Identify which cell holds the provided text, then report its [x, y] central coordinate. 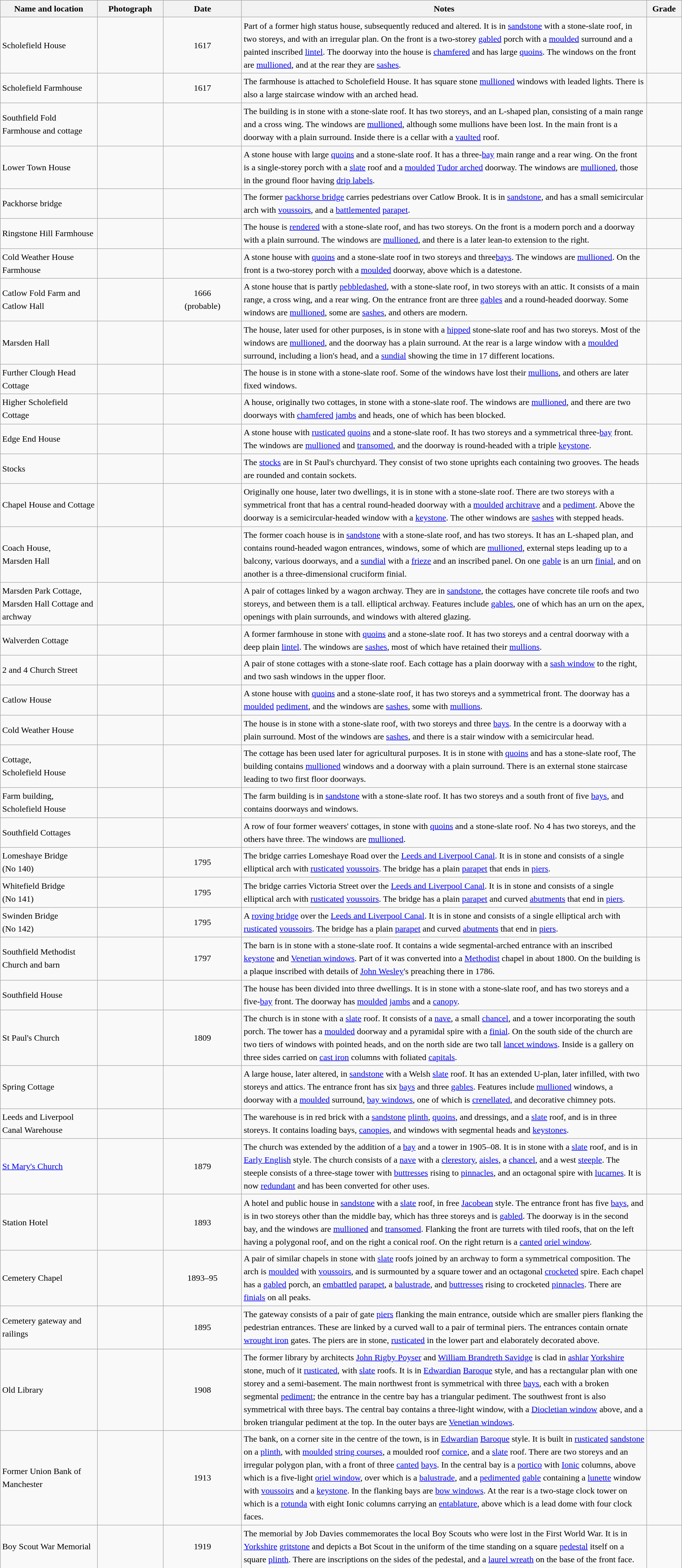
Lomeshaye Bridge(No 140) [49, 862]
Scholefield Farmhouse [49, 88]
Chapel House and Cottage [49, 505]
1913 [203, 1478]
1809 [203, 1038]
1797 [203, 958]
Marsden Park Cottage, Marsden Hall Cottage and archway [49, 604]
1895 [203, 1328]
Cold Weather House [49, 730]
1908 [203, 1389]
The house is in stone with a stone-slate roof. Some of the windows have lost their mullions, and others are later fixed windows. [444, 379]
Farm building,Scholefield House [49, 803]
Former Union Bank of Manchester [49, 1478]
Walverden Cottage [49, 640]
Southfield Methodist Church and barn [49, 958]
Ringstone Hill Farmhouse [49, 233]
Boy Scout War Memorial [49, 1546]
Photograph [130, 9]
Higher Scholefield Cottage [49, 409]
Grade [664, 9]
Catlow House [49, 700]
Packhorse bridge [49, 204]
Swinden Bridge(No 142) [49, 922]
Lower Town House [49, 167]
Coach House,Marsden Hall [49, 554]
1893–95 [203, 1278]
Cemetery Chapel [49, 1278]
Marsden Hall [49, 343]
The farm building is in sandstone with a stone-slate roof. It has two storeys and a south front of five bays, and contains doorways and windows. [444, 803]
1919 [203, 1546]
St Mary's Church [49, 1166]
Notes [444, 9]
Leeds and Liverpool Canal Warehouse [49, 1124]
2 and 4 Church Street [49, 670]
Stocks [49, 469]
Station Hotel [49, 1222]
1893 [203, 1222]
Further Clough Head Cottage [49, 379]
Spring Cottage [49, 1087]
Cottage,Scholefield House [49, 766]
Southfield House [49, 995]
Whitefield Bridge(No 141) [49, 892]
St Paul's Church [49, 1038]
Catlow Fold Farm and Catlow Hall [49, 299]
The stocks are in St Paul's churchyard. They consist of two stone uprights each containing two grooves. The heads are rounded and contain sockets. [444, 469]
Cold Weather House Farmhouse [49, 263]
Date [203, 9]
Southfield Fold Farmhouse and cottage [49, 125]
Old Library [49, 1389]
1879 [203, 1166]
Southfield Cottages [49, 832]
1666(probable) [203, 299]
Scholefield House [49, 45]
Cemetery gateway and railings [49, 1328]
Name and location [49, 9]
Edge End House [49, 439]
